Search for the cell housing the specified text and yield its (X, Y) center coordinate. 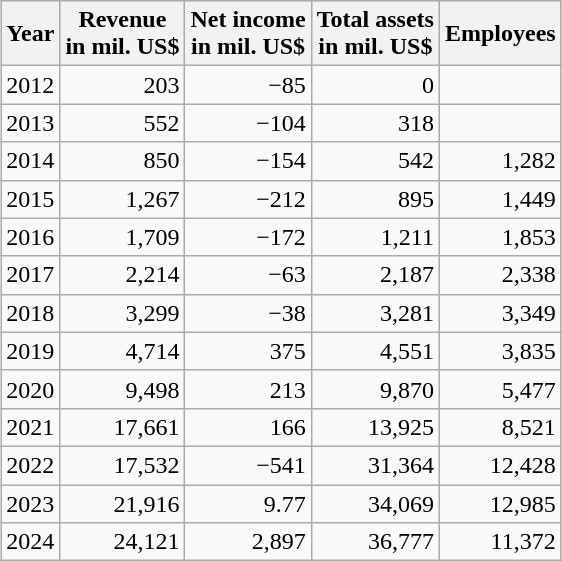
2014 (30, 161)
2013 (30, 123)
5,477 (500, 389)
2016 (30, 237)
2023 (30, 503)
11,372 (500, 542)
2022 (30, 465)
36,777 (375, 542)
318 (375, 123)
1,853 (500, 237)
−154 (248, 161)
17,532 (122, 465)
Employees (500, 34)
17,661 (122, 427)
2019 (30, 351)
9,498 (122, 389)
2,187 (375, 275)
12,428 (500, 465)
203 (122, 85)
166 (248, 427)
2,214 (122, 275)
542 (375, 161)
2015 (30, 199)
2018 (30, 313)
2020 (30, 389)
−172 (248, 237)
Year (30, 34)
12,985 (500, 503)
34,069 (375, 503)
3,835 (500, 351)
375 (248, 351)
1,267 (122, 199)
4,714 (122, 351)
3,349 (500, 313)
850 (122, 161)
2,338 (500, 275)
−212 (248, 199)
3,281 (375, 313)
9,870 (375, 389)
1,449 (500, 199)
0 (375, 85)
1,709 (122, 237)
8,521 (500, 427)
24,121 (122, 542)
−63 (248, 275)
−38 (248, 313)
−85 (248, 85)
Net incomein mil. US$ (248, 34)
21,916 (122, 503)
2021 (30, 427)
13,925 (375, 427)
895 (375, 199)
4,551 (375, 351)
9.77 (248, 503)
3,299 (122, 313)
−104 (248, 123)
552 (122, 123)
2017 (30, 275)
31,364 (375, 465)
−541 (248, 465)
1,282 (500, 161)
213 (248, 389)
2024 (30, 542)
Total assetsin mil. US$ (375, 34)
2,897 (248, 542)
1,211 (375, 237)
Revenuein mil. US$ (122, 34)
2012 (30, 85)
